Search for the cell housing the specified text and yield its [x, y] center coordinate. 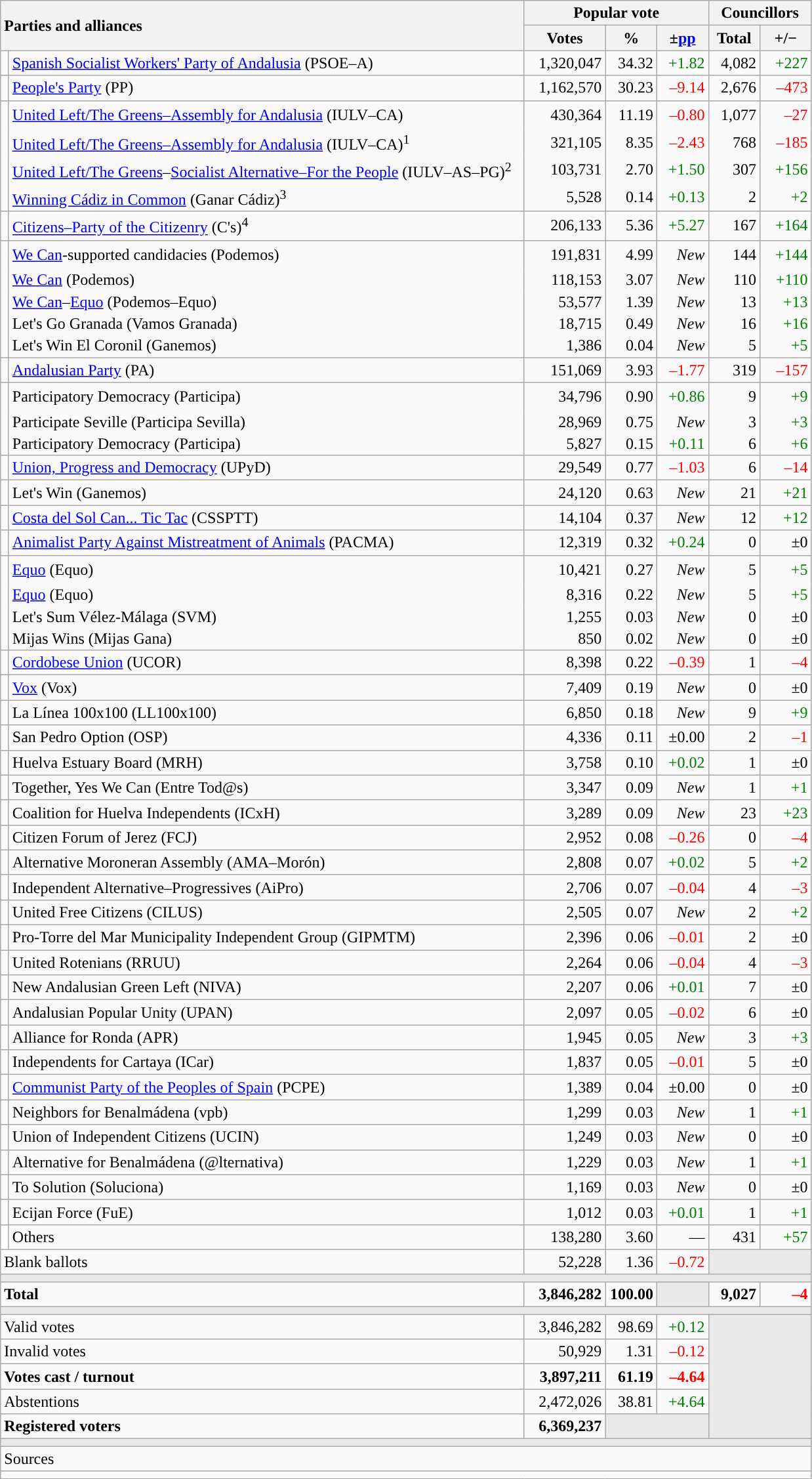
Blank ballots [262, 1262]
+23 [786, 812]
To Solution (Soluciona) [266, 1187]
1,320,047 [565, 63]
–1 [786, 738]
–0.02 [682, 1012]
0.27 [631, 570]
–473 [786, 88]
Andalusian Party (PA) [266, 370]
Votes [565, 38]
+144 [786, 255]
+13 [786, 302]
We Can–Equo (Podemos–Equo) [266, 302]
0.18 [631, 713]
29,549 [565, 468]
— [682, 1237]
850 [565, 639]
Alliance for Ronda (APR) [266, 1037]
+4.64 [682, 1402]
Councillors [760, 13]
0.11 [631, 738]
0.90 [631, 396]
2,097 [565, 1012]
1,255 [565, 617]
4,082 [735, 63]
Pro-Torre del Mar Municipality Independent Group (GIPMTM) [266, 938]
3,347 [565, 787]
3.60 [631, 1237]
2.70 [631, 170]
Let's Win (Ganemos) [266, 493]
+12 [786, 518]
+1.50 [682, 170]
8,316 [565, 594]
Popular vote [617, 13]
206,133 [565, 226]
5,528 [565, 197]
144 [735, 255]
+57 [786, 1237]
0.37 [631, 518]
3,289 [565, 812]
11.19 [631, 114]
–0.72 [682, 1262]
Citizens–Party of the Citizenry (C's)4 [266, 226]
Citizen Forum of Jerez (FCJ) [266, 837]
2,706 [565, 887]
San Pedro Option (OSP) [266, 738]
5,827 [565, 444]
Cordobese Union (UCOR) [266, 663]
0.08 [631, 837]
People's Party (PP) [266, 88]
0.49 [631, 324]
Spanish Socialist Workers' Party of Andalusia (PSOE–A) [266, 63]
Union of Independent Citizens (UCIN) [266, 1137]
6,369,237 [565, 1427]
5.36 [631, 226]
La Línea 100x100 (LL100x100) [266, 713]
–4.64 [682, 1377]
Registered voters [262, 1427]
Let's Go Granada (Vamos Granada) [266, 324]
38.81 [631, 1402]
We Can-supported candidacies (Podemos) [266, 255]
Participate Seville (Participa Sevilla) [266, 422]
+164 [786, 226]
1,386 [565, 346]
61.19 [631, 1377]
Union, Progress and Democracy (UPyD) [266, 468]
2,472,026 [565, 1402]
167 [735, 226]
0.63 [631, 493]
+110 [786, 280]
+0.86 [682, 396]
110 [735, 280]
Mijas Wins (Mijas Gana) [266, 639]
Independents for Cartaya (ICar) [266, 1062]
Alternative for Benalmádena (@lternativa) [266, 1162]
1.39 [631, 302]
Communist Party of the Peoples of Spain (PCPE) [266, 1087]
0.75 [631, 422]
Let's Win El Coronil (Ganemos) [266, 346]
30.23 [631, 88]
2,952 [565, 837]
1,249 [565, 1137]
0.02 [631, 639]
2,808 [565, 862]
+0.12 [682, 1327]
–185 [786, 142]
34,796 [565, 396]
Invalid votes [262, 1352]
Neighbors for Benalmádena (vpb) [266, 1112]
50,929 [565, 1352]
28,969 [565, 422]
52,228 [565, 1262]
2,676 [735, 88]
1,169 [565, 1187]
+227 [786, 63]
1,299 [565, 1112]
307 [735, 170]
Others [266, 1237]
+21 [786, 493]
2,264 [565, 963]
+6 [786, 444]
1,945 [565, 1037]
1.31 [631, 1352]
+5.27 [682, 226]
Abstentions [262, 1402]
Independent Alternative–Progressives (AiPro) [266, 887]
+/− [786, 38]
23 [735, 812]
1,077 [735, 114]
319 [735, 370]
Parties and alliances [262, 26]
+0.24 [682, 543]
Vox (Vox) [266, 688]
1,162,570 [565, 88]
Ecijan Force (FuE) [266, 1212]
United Left/The Greens–Assembly for Andalusia (IULV–CA) [266, 114]
–2.43 [682, 142]
98.69 [631, 1327]
3.93 [631, 370]
–1.03 [682, 468]
1.36 [631, 1262]
±pp [682, 38]
1,389 [565, 1087]
4.99 [631, 255]
2,396 [565, 938]
8.35 [631, 142]
21 [735, 493]
–0.26 [682, 837]
18,715 [565, 324]
8,398 [565, 663]
% [631, 38]
–9.14 [682, 88]
2,207 [565, 988]
New Andalusian Green Left (NIVA) [266, 988]
321,105 [565, 142]
100.00 [631, 1294]
7 [735, 988]
United Free Citizens (CILUS) [266, 912]
Sources [406, 1459]
34.32 [631, 63]
1,012 [565, 1212]
+16 [786, 324]
United Rotenians (RRUU) [266, 963]
Votes cast / turnout [262, 1377]
+1.82 [682, 63]
United Left/The Greens–Socialist Alternative–For the People (IULV–AS–PG)2 [266, 170]
24,120 [565, 493]
2,505 [565, 912]
We Can (Podemos) [266, 280]
–0.12 [682, 1352]
Costa del Sol Can... Tic Tac (CSSPTT) [266, 518]
–1.77 [682, 370]
768 [735, 142]
12 [735, 518]
+0.11 [682, 444]
Huelva Estuary Board (MRH) [266, 762]
431 [735, 1237]
–27 [786, 114]
0.14 [631, 197]
+156 [786, 170]
–157 [786, 370]
14,104 [565, 518]
0.10 [631, 762]
6,850 [565, 713]
Winning Cádiz in Common (Ganar Cádiz)3 [266, 197]
103,731 [565, 170]
Valid votes [262, 1327]
3,758 [565, 762]
12,319 [565, 543]
10,421 [565, 570]
–0.39 [682, 663]
–0.80 [682, 114]
0.15 [631, 444]
9,027 [735, 1294]
–14 [786, 468]
13 [735, 302]
1,837 [565, 1062]
7,409 [565, 688]
191,831 [565, 255]
0.32 [631, 543]
4,336 [565, 738]
Andalusian Popular Unity (UPAN) [266, 1012]
0.19 [631, 688]
16 [735, 324]
3,897,211 [565, 1377]
United Left/The Greens–Assembly for Andalusia (IULV–CA)1 [266, 142]
1,229 [565, 1162]
118,153 [565, 280]
0.77 [631, 468]
+0.13 [682, 197]
151,069 [565, 370]
Alternative Moroneran Assembly (AMA–Morón) [266, 862]
3.07 [631, 280]
Animalist Party Against Mistreatment of Animals (PACMA) [266, 543]
53,577 [565, 302]
138,280 [565, 1237]
Together, Yes We Can (Entre Tod@s) [266, 787]
430,364 [565, 114]
Let's Sum Vélez-Málaga (SVM) [266, 617]
Coalition for Huelva Independents (ICxH) [266, 812]
